Return the (X, Y) coordinate for the center point of the cell that contains the specified text.  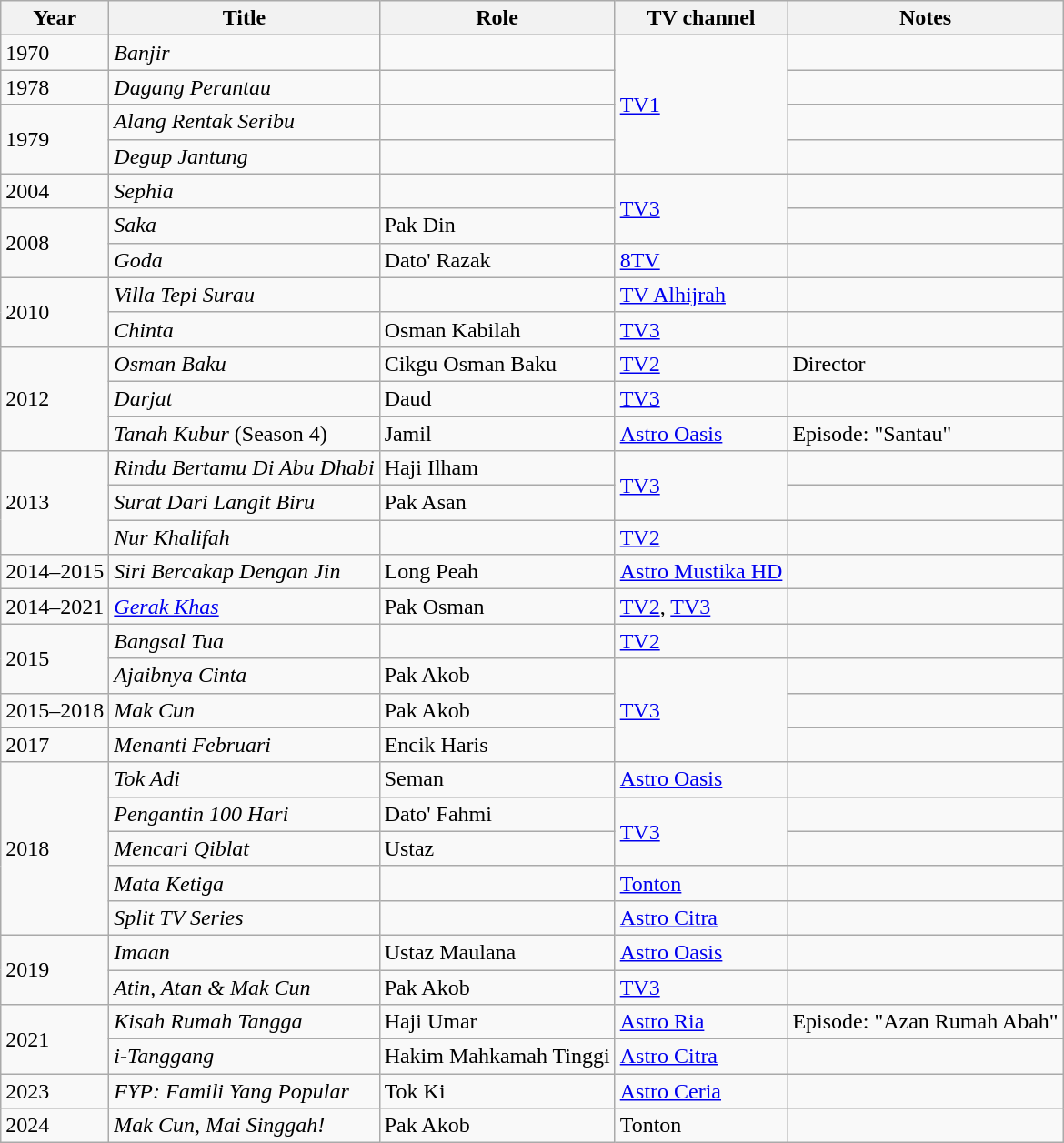
Rindu Bertamu Di Abu Dhabi (244, 468)
Cikgu Osman Baku (497, 364)
Seman (497, 779)
Role (497, 18)
Goda (244, 260)
Title (244, 18)
8TV (701, 260)
2015–2018 (55, 710)
Nur Khalifah (244, 537)
Astro Ria (701, 1022)
Surat Dari Langit Biru (244, 503)
Mata Ketiga (244, 883)
Hakim Mahkamah Tinggi (497, 1057)
2024 (55, 1126)
Notes (926, 18)
2004 (55, 191)
2014–2021 (55, 607)
2023 (55, 1091)
Degup Jantung (244, 156)
Osman Kabilah (497, 329)
Astro Ceria (701, 1091)
Pak Din (497, 226)
Split TV Series (244, 917)
Bangsal Tua (244, 641)
Banjir (244, 53)
Dato' Fahmi (497, 814)
Encik Haris (497, 745)
Year (55, 18)
Dagang Perantau (244, 87)
2014–2015 (55, 572)
Ajaibnya Cinta (244, 676)
2018 (55, 848)
Episode: "Azan Rumah Abah" (926, 1022)
Tok Adi (244, 779)
Osman Baku (244, 364)
2015 (55, 658)
2013 (55, 503)
Kisah Rumah Tangga (244, 1022)
Pak Osman (497, 607)
TV Alhijrah (701, 295)
Mak Cun, Mai Singgah! (244, 1126)
Mak Cun (244, 710)
Ustaz (497, 848)
Director (926, 364)
2019 (55, 969)
Saka (244, 226)
Ustaz Maulana (497, 952)
2017 (55, 745)
Imaan (244, 952)
1979 (55, 139)
Pengantin 100 Hari (244, 814)
Jamil (497, 434)
1970 (55, 53)
Gerak Khas (244, 607)
Episode: "Santau" (926, 434)
2021 (55, 1039)
Chinta (244, 329)
Pak Asan (497, 503)
Haji Ilham (497, 468)
Atin, Atan & Mak Cun (244, 987)
FYP: Famili Yang Popular (244, 1091)
Dato' Razak (497, 260)
Astro Mustika HD (701, 572)
Tanah Kubur (Season 4) (244, 434)
i-Tanggang (244, 1057)
Menanti Februari (244, 745)
Siri Bercakap Dengan Jin (244, 572)
Villa Tepi Surau (244, 295)
2012 (55, 398)
Darjat (244, 398)
Daud (497, 398)
Tok Ki (497, 1091)
Long Peah (497, 572)
TV channel (701, 18)
TV2, TV3 (701, 607)
Haji Umar (497, 1022)
2008 (55, 243)
Alang Rentak Seribu (244, 122)
Mencari Qiblat (244, 848)
2010 (55, 312)
1978 (55, 87)
Sephia (244, 191)
TV1 (701, 105)
